Detect which cell encompasses the target text, then output its (X, Y) center coordinate. 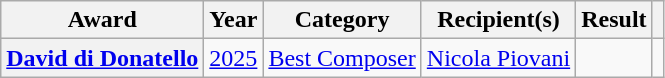
Recipient(s) (498, 20)
Result (614, 20)
2025 (234, 58)
Nicola Piovani (498, 58)
Award (102, 20)
Year (234, 20)
David di Donatello (102, 58)
Best Composer (342, 58)
Category (342, 20)
